Extract the [X, Y] coordinate from the center of the cell holding the provided text.  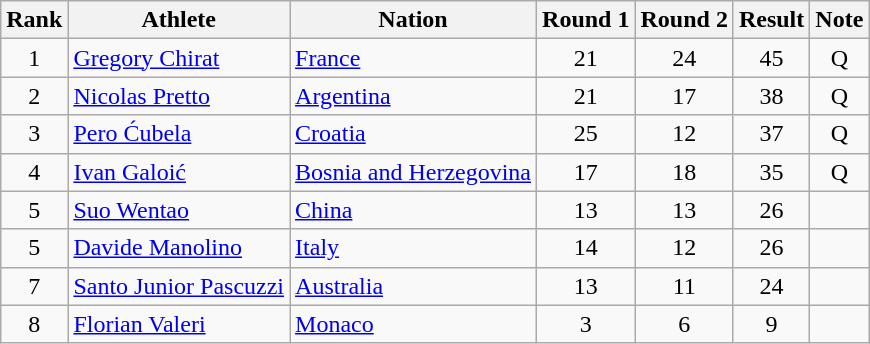
Result [771, 20]
Athlete [179, 20]
Croatia [414, 134]
18 [684, 172]
45 [771, 58]
11 [684, 286]
8 [34, 324]
Nicolas Pretto [179, 96]
Note [840, 20]
Round 2 [684, 20]
9 [771, 324]
Pero Ćubela [179, 134]
China [414, 210]
2 [34, 96]
Nation [414, 20]
Italy [414, 248]
Davide Manolino [179, 248]
Argentina [414, 96]
France [414, 58]
Gregory Chirat [179, 58]
Rank [34, 20]
1 [34, 58]
Ivan Galoić [179, 172]
37 [771, 134]
4 [34, 172]
Santo Junior Pascuzzi [179, 286]
Australia [414, 286]
Suo Wentao [179, 210]
Monaco [414, 324]
14 [586, 248]
Bosnia and Herzegovina [414, 172]
25 [586, 134]
38 [771, 96]
Florian Valeri [179, 324]
35 [771, 172]
6 [684, 324]
Round 1 [586, 20]
7 [34, 286]
